Detect which cell encompasses the target text, then output its (x, y) center coordinate. 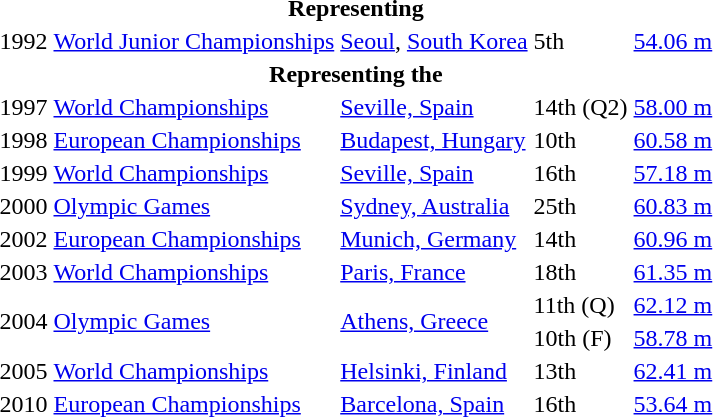
Paris, France (434, 272)
Munich, Germany (434, 239)
16th (580, 173)
World Junior Championships (194, 41)
Athens, Greece (434, 322)
13th (580, 371)
Helsinki, Finland (434, 371)
18th (580, 272)
5th (580, 41)
Sydney, Australia (434, 206)
25th (580, 206)
14th (580, 239)
10th (580, 140)
Budapest, Hungary (434, 140)
10th (F) (580, 338)
Seoul, South Korea (434, 41)
14th (Q2) (580, 107)
11th (Q) (580, 305)
